Pinpoint the cell where the given text exists, returning its [X, Y] midpoint coordinate. 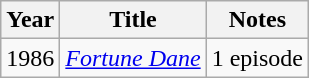
Title [133, 20]
1 episode [257, 58]
1986 [30, 58]
Year [30, 20]
Notes [257, 20]
Fortune Dane [133, 58]
